Locate the cell with the specified text and output its [X, Y] center coordinate. 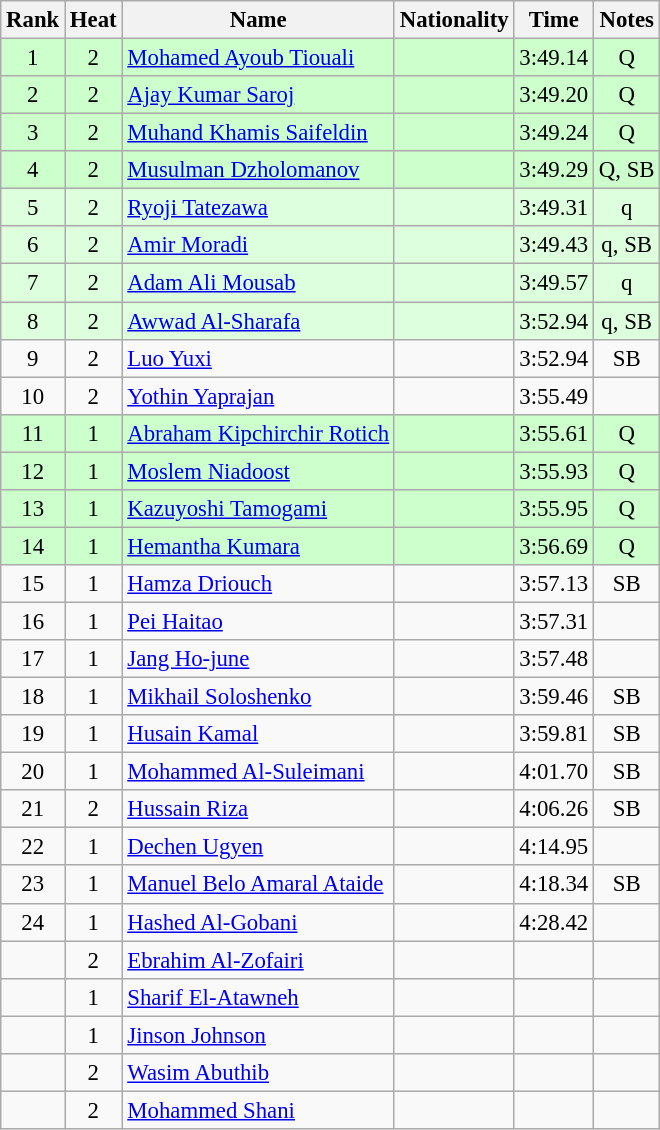
12 [33, 471]
3:57.13 [554, 584]
Ebrahim Al-Zofairi [258, 960]
17 [33, 659]
Time [554, 20]
Adam Ali Mousab [258, 283]
Musulman Dzholomanov [258, 170]
Moslem Niadoost [258, 471]
3:59.46 [554, 697]
3 [33, 133]
Jinson Johnson [258, 1035]
10 [33, 396]
4:28.42 [554, 922]
14 [33, 546]
6 [33, 245]
4:18.34 [554, 885]
3:55.93 [554, 471]
Hashed Al-Gobani [258, 922]
3:56.69 [554, 546]
Mohamed Ayoub Tiouali [258, 58]
Hemantha Kumara [258, 546]
3:49.31 [554, 208]
5 [33, 208]
Amir Moradi [258, 245]
3:57.48 [554, 659]
9 [33, 358]
3:55.95 [554, 509]
3:55.49 [554, 396]
Husain Kamal [258, 734]
Wasim Abuthib [258, 1073]
3:49.14 [554, 58]
23 [33, 885]
20 [33, 772]
Awwad Al-Sharafa [258, 321]
18 [33, 697]
4:01.70 [554, 772]
Hussain Riza [258, 809]
Ajay Kumar Saroj [258, 95]
Dechen Ugyen [258, 847]
11 [33, 433]
Jang Ho-june [258, 659]
Luo Yuxi [258, 358]
3:59.81 [554, 734]
Sharif El-Atawneh [258, 997]
3:57.31 [554, 621]
8 [33, 321]
22 [33, 847]
Nationality [454, 20]
3:49.57 [554, 283]
Rank [33, 20]
3:49.43 [554, 245]
Heat [94, 20]
4 [33, 170]
19 [33, 734]
Yothin Yaprajan [258, 396]
24 [33, 922]
21 [33, 809]
Manuel Belo Amaral Ataide [258, 885]
3:55.61 [554, 433]
Hamza Driouch [258, 584]
Abraham Kipchirchir Rotich [258, 433]
3:49.24 [554, 133]
Mikhail Soloshenko [258, 697]
3:49.29 [554, 170]
3:49.20 [554, 95]
Kazuyoshi Tamogami [258, 509]
Mohammed Shani [258, 1110]
7 [33, 283]
Q, SB [627, 170]
13 [33, 509]
4:14.95 [554, 847]
Name [258, 20]
Ryoji Tatezawa [258, 208]
15 [33, 584]
Pei Haitao [258, 621]
Notes [627, 20]
Muhand Khamis Saifeldin [258, 133]
4:06.26 [554, 809]
16 [33, 621]
Mohammed Al-Suleimani [258, 772]
